Provide the (X, Y) coordinate of the cell's center where the given text is located.  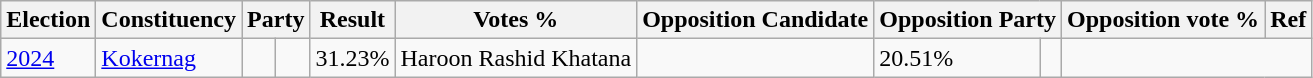
Opposition Candidate (756, 20)
20.51% (957, 58)
Haroon Rashid Khatana (516, 58)
Ref (1288, 20)
Opposition vote % (1164, 20)
Election (48, 20)
Result (352, 20)
2024 (48, 58)
Kokernag (169, 58)
31.23% (352, 58)
Party (276, 20)
Votes % (516, 20)
Constituency (169, 20)
Opposition Party (968, 20)
